Capture the cell that displays the provided text and extract its [x, y] central coordinate. 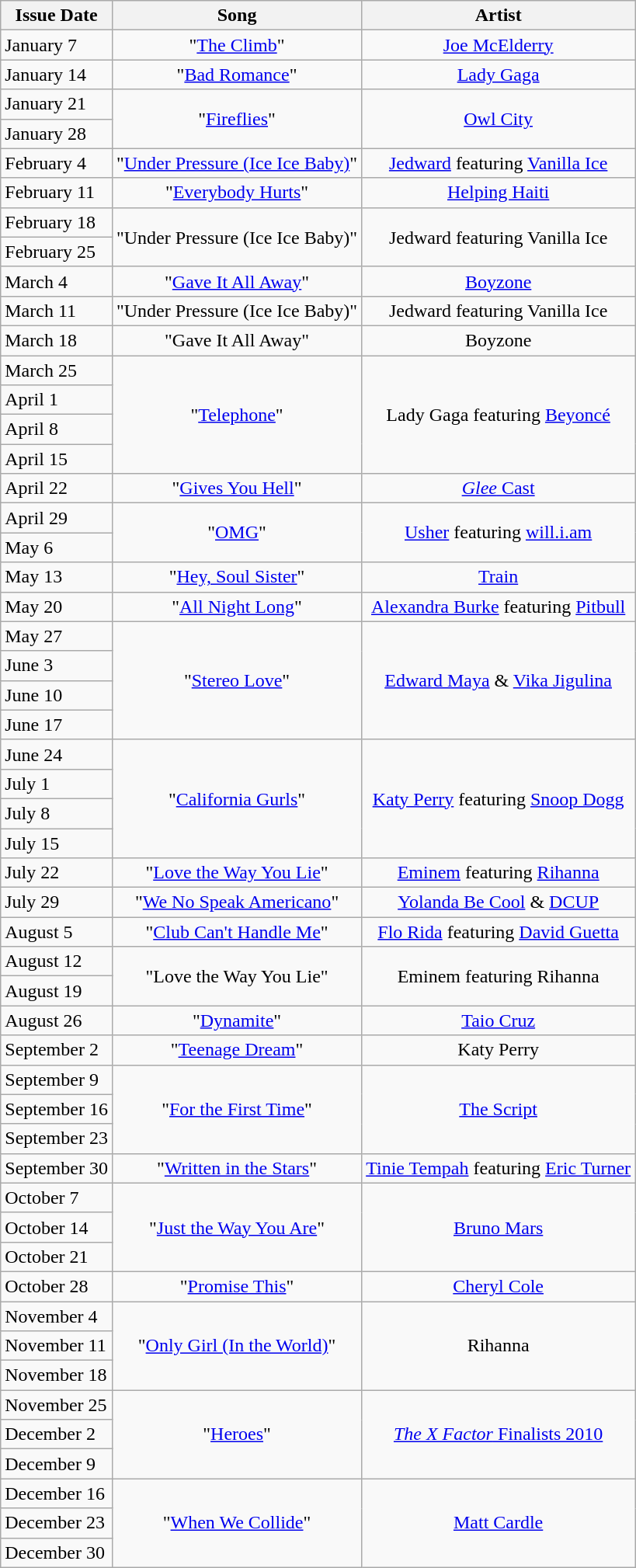
November 25 [57, 1405]
May 27 [57, 636]
Katy Perry [499, 1050]
"Telephone" [236, 415]
January 28 [57, 134]
June 24 [57, 754]
"We No Speak Americano" [236, 902]
August 12 [57, 961]
January 14 [57, 75]
July 15 [57, 843]
March 18 [57, 340]
April 1 [57, 400]
September 2 [57, 1050]
November 4 [57, 1316]
December 23 [57, 1523]
"The Climb" [236, 45]
The Script [499, 1109]
August 5 [57, 932]
October 7 [57, 1198]
Rihanna [499, 1346]
Edward Maya & Vika Jigulina [499, 680]
Usher featuring will.i.am [499, 533]
Artist [499, 16]
March 11 [57, 311]
"All Night Long" [236, 607]
Joe McElderry [499, 45]
"Club Can't Handle Me" [236, 932]
May 13 [57, 577]
"Promise This" [236, 1286]
May 20 [57, 607]
June 10 [57, 695]
Yolanda Be Cool & DCUP [499, 902]
Bruno Mars [499, 1227]
November 11 [57, 1346]
July 22 [57, 873]
Lady Gaga featuring Beyoncé [499, 415]
December 16 [57, 1493]
April 15 [57, 459]
February 4 [57, 163]
February 18 [57, 222]
"Stereo Love" [236, 680]
February 25 [57, 252]
June 17 [57, 725]
"Heroes" [236, 1434]
"Written in the Stars" [236, 1168]
Tinie Tempah featuring Eric Turner [499, 1168]
April 22 [57, 488]
July 1 [57, 784]
October 14 [57, 1227]
August 19 [57, 991]
Owl City [499, 119]
July 29 [57, 902]
"Fireflies" [236, 119]
September 9 [57, 1080]
January 21 [57, 104]
May 6 [57, 548]
Cheryl Cole [499, 1286]
"Only Girl (In the World)" [236, 1346]
June 3 [57, 666]
Train [499, 577]
July 8 [57, 813]
January 7 [57, 45]
Lady Gaga [499, 75]
Glee Cast [499, 488]
September 30 [57, 1168]
"For the First Time" [236, 1109]
April 8 [57, 429]
April 29 [57, 518]
"Dynamite" [236, 1020]
Issue Date [57, 16]
"Just the Way You Are" [236, 1227]
March 25 [57, 370]
October 28 [57, 1286]
"Teenage Dream" [236, 1050]
Helping Haiti [499, 193]
December 9 [57, 1464]
November 18 [57, 1375]
"Hey, Soul Sister" [236, 577]
"Gives You Hell" [236, 488]
December 30 [57, 1552]
August 26 [57, 1020]
Katy Perry featuring Snoop Dogg [499, 798]
March 4 [57, 281]
"Everybody Hurts" [236, 193]
February 11 [57, 193]
Matt Cardle [499, 1523]
Taio Cruz [499, 1020]
September 16 [57, 1109]
"When We Collide" [236, 1523]
Song [236, 16]
"Bad Romance" [236, 75]
"California Gurls" [236, 798]
Flo Rida featuring David Guetta [499, 932]
Alexandra Burke featuring Pitbull [499, 607]
October 21 [57, 1257]
December 2 [57, 1434]
September 23 [57, 1139]
"OMG" [236, 533]
The X Factor Finalists 2010 [499, 1434]
